Output the (x, y) coordinate of the center of the cell containing the given text.  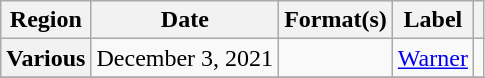
December 3, 2021 (185, 58)
Warner (432, 58)
Date (185, 20)
Format(s) (336, 20)
Various (46, 58)
Label (432, 20)
Region (46, 20)
